Detect which cell encompasses the target text, then output its [x, y] center coordinate. 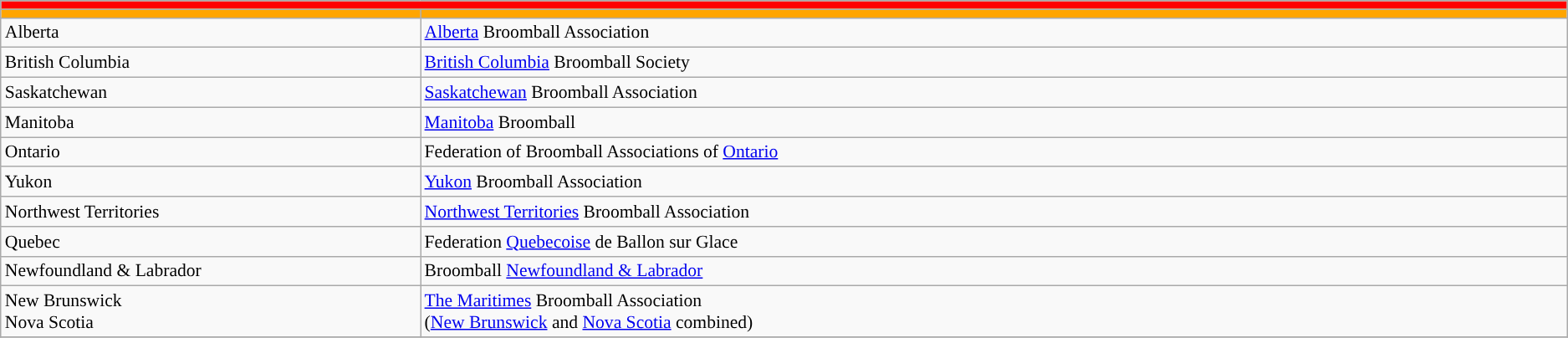
New Brunswick Nova Scotia [211, 311]
Northwest Territories [211, 212]
Yukon [211, 182]
Newfoundland & Labrador [211, 271]
British Columbia Broomball Society [993, 63]
Federation Quebecoise de Ballon sur Glace [993, 242]
Federation of Broomball Associations of Ontario [993, 152]
Saskatchewan Broomball Association [993, 93]
Alberta [211, 33]
Quebec [211, 242]
The Maritimes Broomball Association(New Brunswick and Nova Scotia combined) [993, 311]
Saskatchewan [211, 93]
Alberta Broomball Association [993, 33]
Yukon Broomball Association [993, 182]
Broomball Newfoundland & Labrador [993, 271]
British Columbia [211, 63]
Ontario [211, 152]
Northwest Territories Broomball Association [993, 212]
Manitoba Broomball [993, 122]
Manitoba [211, 122]
